From the cell containing the given text, extract its center point as (X, Y) coordinate. 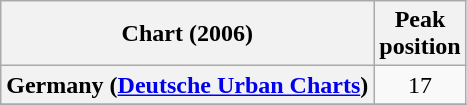
Germany (Deutsche Urban Charts) (188, 85)
Chart (2006) (188, 34)
17 (420, 85)
Peakposition (420, 34)
